For the text-containing cell, return its midpoint in (X, Y) coordinate format. 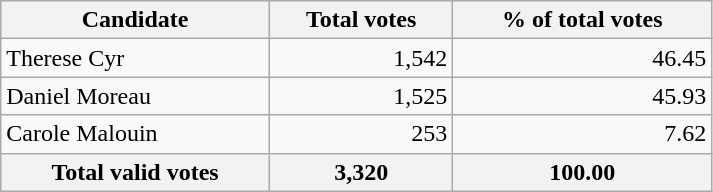
1,542 (360, 58)
46.45 (582, 58)
Carole Malouin (136, 134)
253 (360, 134)
7.62 (582, 134)
45.93 (582, 96)
3,320 (360, 172)
Total votes (360, 20)
Daniel Moreau (136, 96)
Total valid votes (136, 172)
% of total votes (582, 20)
1,525 (360, 96)
Candidate (136, 20)
Therese Cyr (136, 58)
100.00 (582, 172)
